From the cell containing the given text, extract its center point as [x, y] coordinate. 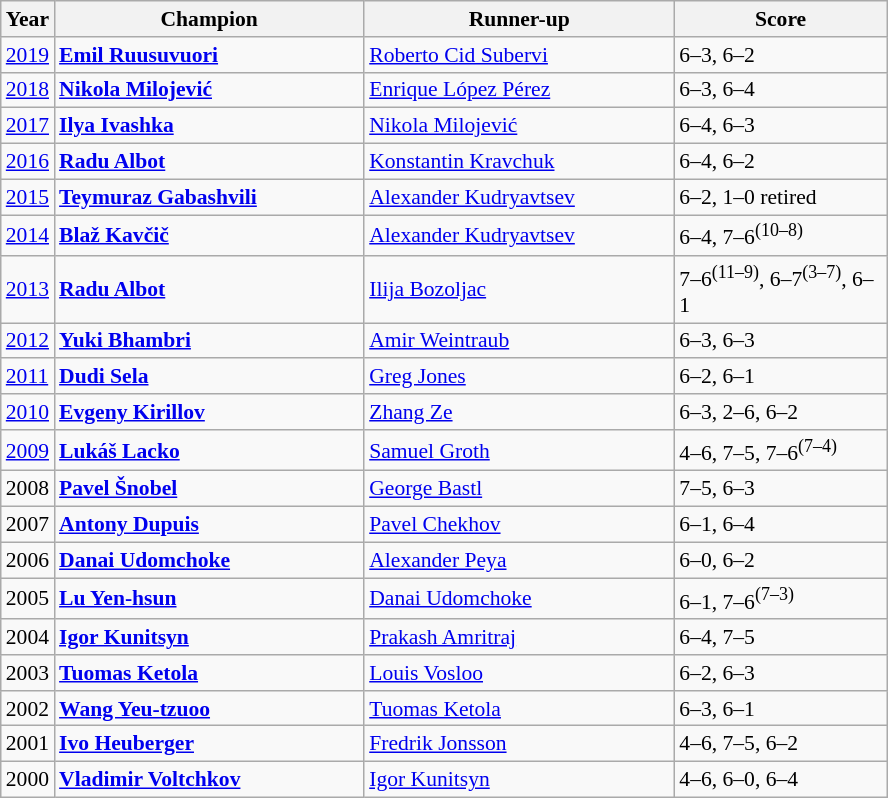
7–6(11–9), 6–7(3–7), 6–1 [780, 290]
Prakash Amritraj [519, 637]
2013 [28, 290]
6–3, 6–3 [780, 341]
Runner-up [519, 19]
2007 [28, 525]
2010 [28, 412]
Teymuraz Gabashvili [209, 197]
2014 [28, 236]
6–4, 7–6(10–8) [780, 236]
Pavel Chekhov [519, 525]
Enrique López Pérez [519, 90]
6–4, 6–3 [780, 126]
Greg Jones [519, 377]
2015 [28, 197]
2019 [28, 55]
Evgeny Kirillov [209, 412]
Emil Ruusuvuori [209, 55]
Dudi Sela [209, 377]
4–6, 7–5, 6–2 [780, 744]
6–3, 6–4 [780, 90]
6–3, 2–6, 6–2 [780, 412]
Antony Dupuis [209, 525]
2006 [28, 560]
Konstantin Kravchuk [519, 162]
6–3, 6–2 [780, 55]
6–2, 1–0 retired [780, 197]
Roberto Cid Subervi [519, 55]
6–0, 6–2 [780, 560]
Score [780, 19]
2016 [28, 162]
2011 [28, 377]
2003 [28, 673]
Zhang Ze [519, 412]
6–4, 6–2 [780, 162]
2018 [28, 90]
Louis Vosloo [519, 673]
2004 [28, 637]
Pavel Šnobel [209, 489]
6–2, 6–1 [780, 377]
Blaž Kavčič [209, 236]
George Bastl [519, 489]
Amir Weintraub [519, 341]
Alexander Peya [519, 560]
2002 [28, 709]
2008 [28, 489]
Ilija Bozoljac [519, 290]
Yuki Bhambri [209, 341]
Ivo Heuberger [209, 744]
2017 [28, 126]
4–6, 7–5, 7–6(7–4) [780, 450]
4–6, 6–0, 6–4 [780, 780]
2005 [28, 598]
2001 [28, 744]
Vladimir Voltchkov [209, 780]
Fredrik Jonsson [519, 744]
2009 [28, 450]
Wang Yeu-tzuoo [209, 709]
2012 [28, 341]
6–1, 7–6(7–3) [780, 598]
Champion [209, 19]
6–3, 6–1 [780, 709]
6–4, 7–5 [780, 637]
7–5, 6–3 [780, 489]
Lu Yen-hsun [209, 598]
Year [28, 19]
2000 [28, 780]
6–1, 6–4 [780, 525]
Ilya Ivashka [209, 126]
6–2, 6–3 [780, 673]
Lukáš Lacko [209, 450]
Samuel Groth [519, 450]
